Extract the [x, y] coordinate from the center of the cell holding the provided text.  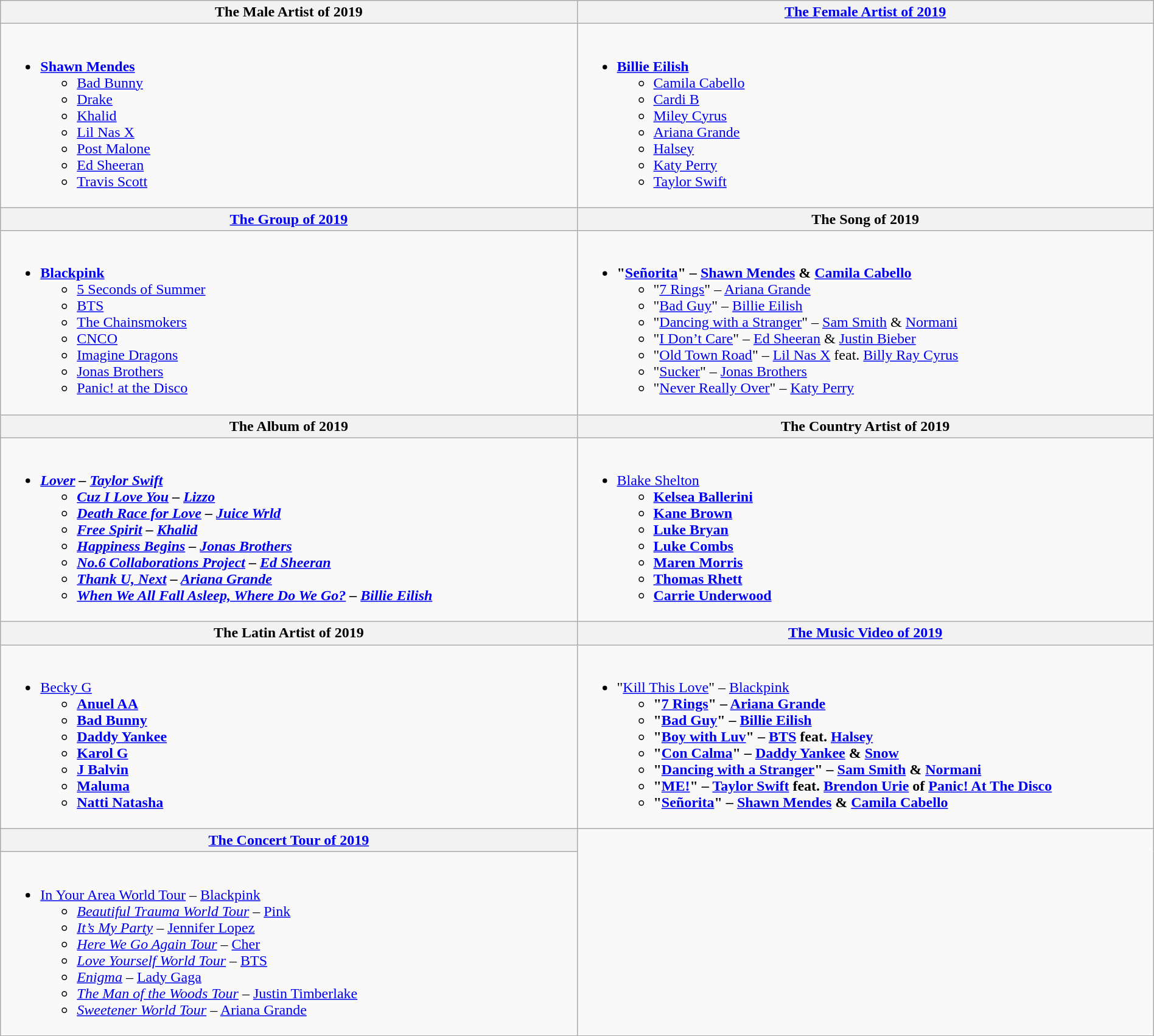
The Country Artist of 2019 [865, 426]
The Album of 2019 [288, 426]
The Concert Tour of 2019 [288, 840]
Billie EilishCamila CabelloCardi BMiley CyrusAriana GrandeHalseyKaty PerryTaylor Swift [865, 116]
Blake SheltonKelsea BalleriniKane BrownLuke BryanLuke CombsMaren MorrisThomas RhettCarrie Underwood [865, 530]
Becky GAnuel AABad BunnyDaddy YankeeKarol GJ BalvinMalumaNatti Natasha [288, 737]
The Music Video of 2019 [865, 633]
The Male Artist of 2019 [288, 12]
The Song of 2019 [865, 219]
The Female Artist of 2019 [865, 12]
The Latin Artist of 2019 [288, 633]
Blackpink5 Seconds of SummerBTSThe ChainsmokersCNCOImagine DragonsJonas BrothersPanic! at the Disco [288, 323]
Shawn MendesBad BunnyDrakeKhalidLil Nas XPost MaloneEd SheeranTravis Scott [288, 116]
The Group of 2019 [288, 219]
